Return (X, Y) of the center of cell containing provided text 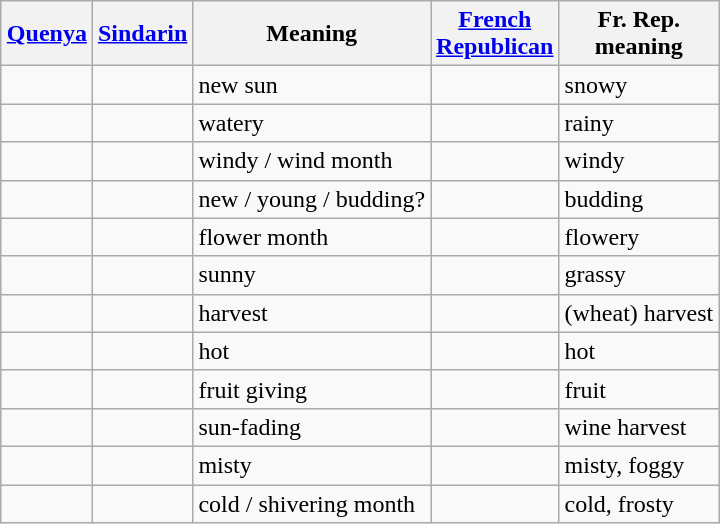
flower month (312, 237)
Quenya (46, 34)
fruit (639, 389)
Fr. Rep.meaning (639, 34)
cold / shivering month (312, 503)
wine harvest (639, 427)
FrenchRepublican (495, 34)
new sun (312, 85)
grassy (639, 275)
misty, foggy (639, 465)
Sindarin (142, 34)
windy / wind month (312, 161)
misty (312, 465)
sun-fading (312, 427)
harvest (312, 313)
Meaning (312, 34)
flowery (639, 237)
rainy (639, 123)
snowy (639, 85)
fruit giving (312, 389)
budding (639, 199)
cold, frosty (639, 503)
windy (639, 161)
new / young / budding? (312, 199)
sunny (312, 275)
(wheat) harvest (639, 313)
watery (312, 123)
